Scan for the cell matching the given text and deliver its (X, Y) coordinate at center. 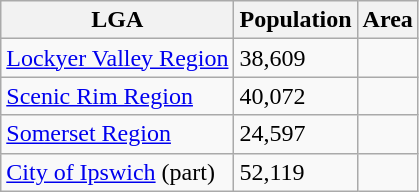
Population (296, 20)
Area (388, 20)
City of Ipswich (part) (118, 172)
Somerset Region (118, 134)
40,072 (296, 96)
Scenic Rim Region (118, 96)
52,119 (296, 172)
LGA (118, 20)
Lockyer Valley Region (118, 58)
24,597 (296, 134)
38,609 (296, 58)
